Find where the given text appears and provide that cell's center as (X, Y) coordinate. 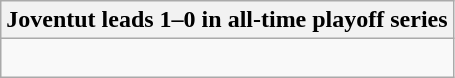
Joventut leads 1–0 in all-time playoff series (227, 20)
